Detect which cell encompasses the target text, then output its [x, y] center coordinate. 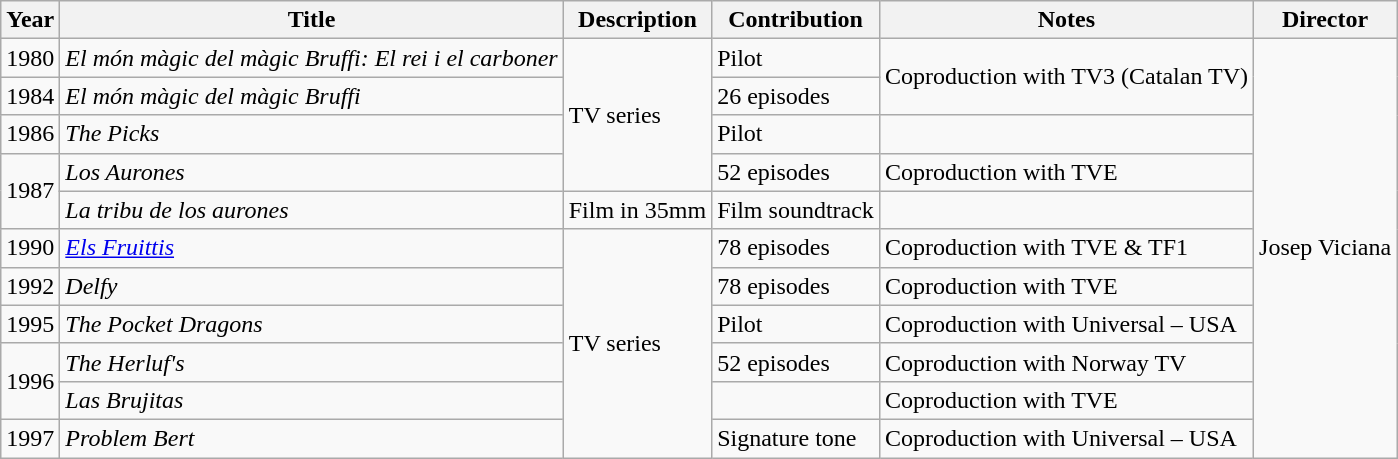
Problem Bert [312, 438]
1996 [30, 381]
Film soundtrack [796, 210]
26 episodes [796, 96]
Director [1326, 20]
1992 [30, 286]
El món màgic del màgic Bruffi: El rei i el carboner [312, 58]
1997 [30, 438]
Year [30, 20]
Description [637, 20]
Delfy [312, 286]
Coproduction with TVE & TF1 [1066, 248]
The Picks [312, 134]
Signature tone [796, 438]
The Pocket Dragons [312, 324]
Coproduction with TV3 (Catalan TV) [1066, 77]
Coproduction with Norway TV [1066, 362]
Contribution [796, 20]
1984 [30, 96]
1980 [30, 58]
El món màgic del màgic Bruffi [312, 96]
Josep Viciana [1326, 248]
Las Brujitas [312, 400]
Film in 35mm [637, 210]
Los Aurones [312, 172]
1987 [30, 191]
Els Fruittis [312, 248]
Title [312, 20]
1990 [30, 248]
La tribu de los aurones [312, 210]
The Herluf's [312, 362]
1995 [30, 324]
Notes [1066, 20]
1986 [30, 134]
